Output the [X, Y] coordinate of the center of the cell containing the given text.  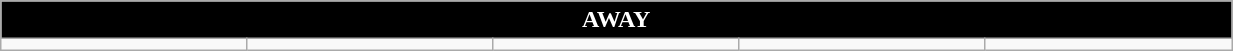
AWAY [616, 20]
